From the cell containing the given text, extract its center point as (x, y) coordinate. 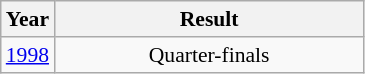
1998 (28, 55)
Year (28, 19)
Quarter-finals (209, 55)
Result (209, 19)
